Detect which cell encompasses the target text, then output its [X, Y] center coordinate. 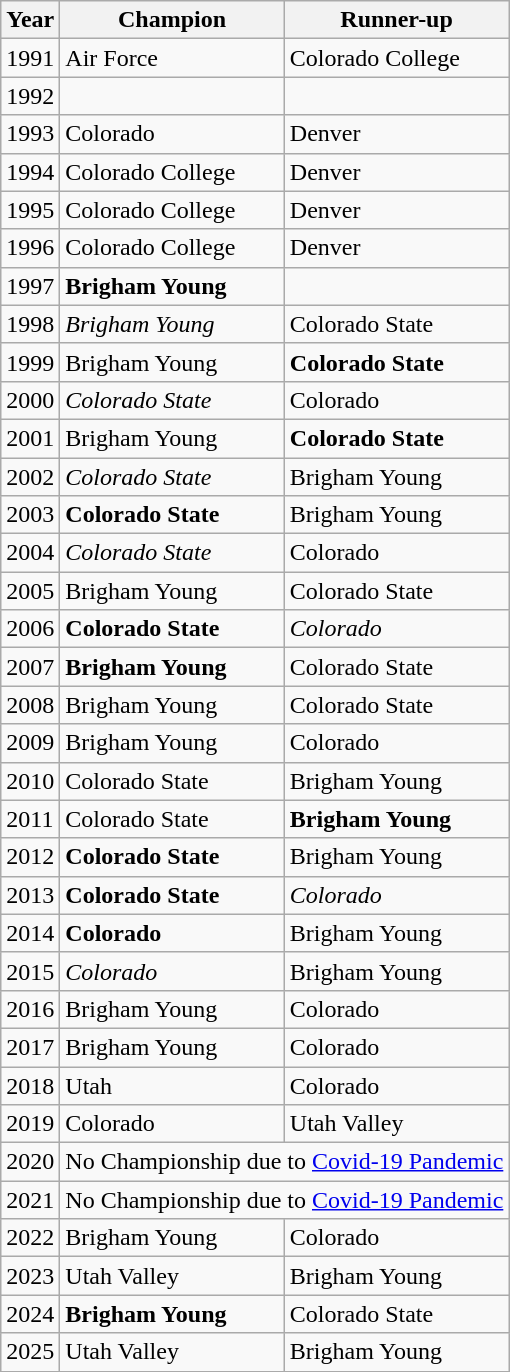
2010 [30, 781]
Year [30, 20]
2008 [30, 705]
Air Force [172, 58]
2022 [30, 1238]
2025 [30, 1352]
Runner-up [396, 20]
Champion [172, 20]
2018 [30, 1085]
1997 [30, 286]
1992 [30, 96]
2003 [30, 515]
1999 [30, 362]
1995 [30, 210]
2004 [30, 553]
2024 [30, 1314]
1994 [30, 172]
2009 [30, 743]
2000 [30, 400]
2014 [30, 933]
2007 [30, 667]
2013 [30, 895]
2015 [30, 971]
2002 [30, 477]
1993 [30, 134]
2016 [30, 1009]
2017 [30, 1047]
2021 [30, 1200]
2020 [30, 1162]
2023 [30, 1276]
2012 [30, 857]
2019 [30, 1124]
2005 [30, 591]
1991 [30, 58]
1998 [30, 324]
2001 [30, 438]
1996 [30, 248]
2006 [30, 629]
2011 [30, 819]
Utah [172, 1085]
